Capture the cell that displays the provided text and extract its (X, Y) central coordinate. 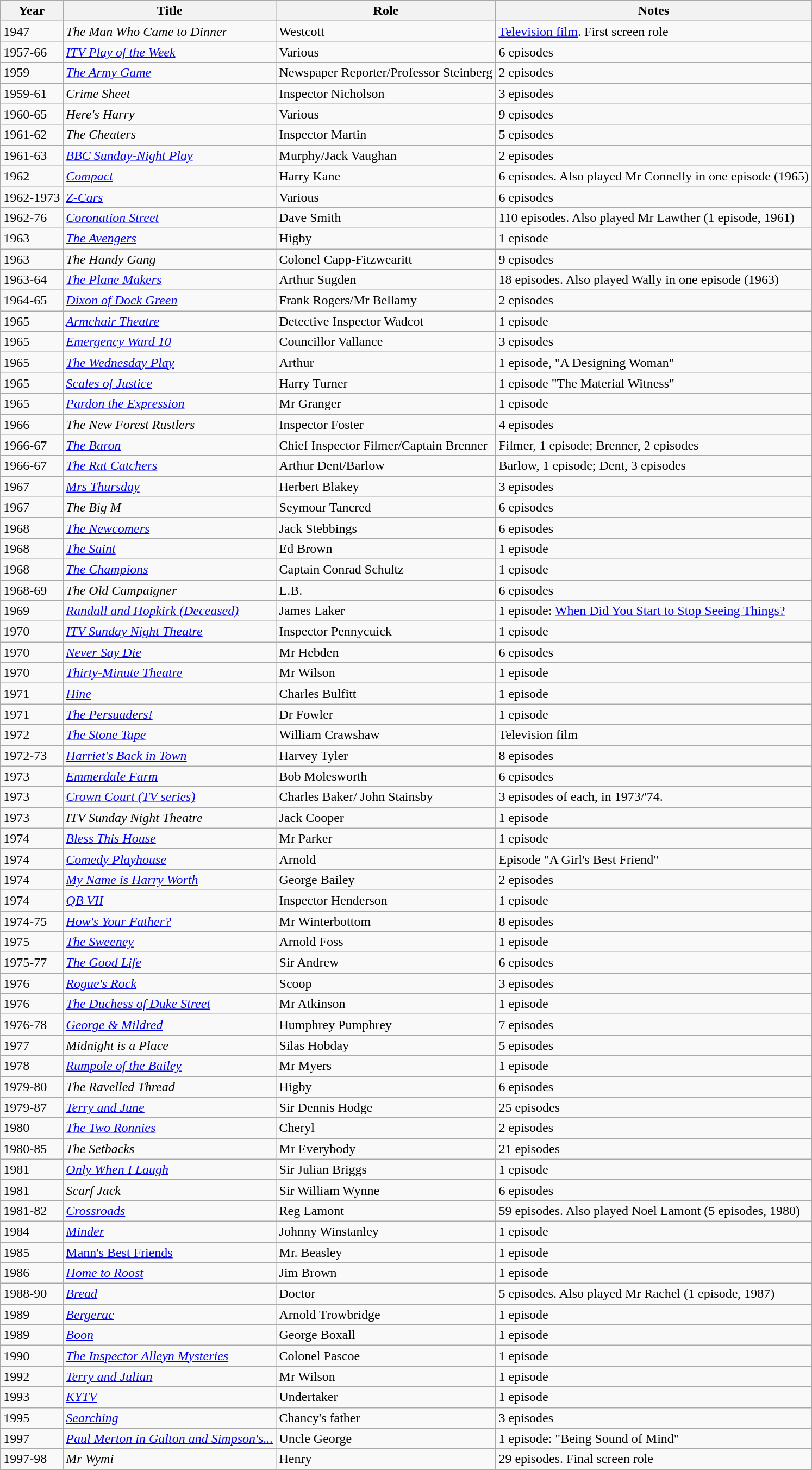
Emergency Ward 10 (170, 342)
George & Mildred (170, 1025)
Jack Stebbings (386, 528)
Year (32, 11)
Randall and Hopkirk (Deceased) (170, 611)
The Old Campaigner (170, 590)
1988-90 (32, 1294)
Jim Brown (386, 1273)
Harry Turner (386, 383)
21 episodes (654, 1149)
Newspaper Reporter/Professor Steinberg (386, 73)
Dixon of Dock Green (170, 301)
1980-85 (32, 1149)
Scales of Justice (170, 383)
1 episode: When Did You Start to Stop Seeing Things? (654, 611)
1990 (32, 1356)
1992 (32, 1376)
Paul Merton in Galton and Simpson's... (170, 1438)
1969 (32, 611)
Ed Brown (386, 549)
The New Forest Rustlers (170, 425)
Minder (170, 1231)
Reg Lamont (386, 1211)
1977 (32, 1045)
Mr Atkinson (386, 1004)
The Persuaders! (170, 714)
Sir William Wynne (386, 1190)
Bob Molesworth (386, 776)
Charles Bulfitt (386, 694)
1962 (32, 176)
Chief Inspector Filmer/Captain Brenner (386, 445)
George Boxall (386, 1335)
Mr Granger (386, 404)
1962-76 (32, 217)
Colonel Capp-Fitzwearitt (386, 259)
Mann's Best Friends (170, 1252)
25 episodes (654, 1107)
1997 (32, 1438)
Hine (170, 694)
The Wednesday Play (170, 363)
Sir Dennis Hodge (386, 1107)
Uncle George (386, 1438)
Terry and Julian (170, 1376)
1975-77 (32, 963)
Pardon the Expression (170, 404)
Mr Parker (386, 838)
29 episodes. Final screen role (654, 1459)
Midnight is a Place (170, 1045)
KYTV (170, 1397)
Boon (170, 1335)
Councillor Vallance (386, 342)
Jack Cooper (386, 818)
1986 (32, 1273)
My Name is Harry Worth (170, 880)
James Laker (386, 611)
Barlow, 1 episode; Dent, 3 episodes (654, 466)
ITV Play of the Week (170, 52)
1 episode: "Being Sound of Mind" (654, 1438)
How's Your Father? (170, 921)
Episode "A Girl's Best Friend" (654, 859)
Arthur Sugden (386, 280)
1979-80 (32, 1087)
Chancy's father (386, 1418)
1972 (32, 735)
The Handy Gang (170, 259)
Inspector Martin (386, 135)
The Saint (170, 549)
1960-65 (32, 114)
Mr Myers (386, 1066)
Inspector Henderson (386, 900)
1976-78 (32, 1025)
1985 (32, 1252)
1993 (32, 1397)
18 episodes. Also played Wally in one episode (1963) (654, 280)
1961-63 (32, 155)
The Rat Catchers (170, 466)
1974-75 (32, 921)
Television film. First screen role (654, 32)
Arnold Trowbridge (386, 1315)
The Ravelled Thread (170, 1087)
1978 (32, 1066)
Westcott (386, 32)
Only When I Laugh (170, 1169)
Harriet's Back in Town (170, 756)
Doctor (386, 1294)
Inspector Foster (386, 425)
Mr Everybody (386, 1149)
The Plane Makers (170, 280)
Harvey Tyler (386, 756)
Silas Hobday (386, 1045)
The Two Ronnies (170, 1128)
Rogue's Rock (170, 983)
Scarf Jack (170, 1190)
The Champions (170, 569)
Armchair Theatre (170, 321)
Humphrey Pumphrey (386, 1025)
Emmerdale Farm (170, 776)
Rumpole of the Bailey (170, 1066)
Captain Conrad Schultz (386, 569)
The Baron (170, 445)
Mr Hebden (386, 652)
L.B. (386, 590)
The Setbacks (170, 1149)
Charles Baker/ John Stainsby (386, 797)
1984 (32, 1231)
Television film (654, 735)
Bergerac (170, 1315)
1981-82 (32, 1211)
Crown Court (TV series) (170, 797)
1966 (32, 425)
The Army Game (170, 73)
Arnold Foss (386, 942)
William Crawshaw (386, 735)
Dave Smith (386, 217)
4 episodes (654, 425)
1968-69 (32, 590)
Arthur Dent/Barlow (386, 466)
Sir Andrew (386, 963)
Johnny Winstanley (386, 1231)
Never Say Die (170, 652)
Here's Harry (170, 114)
Arthur (386, 363)
Scoop (386, 983)
1995 (32, 1418)
59 episodes. Also played Noel Lamont (5 episodes, 1980) (654, 1211)
7 episodes (654, 1025)
1959-61 (32, 94)
Henry (386, 1459)
Frank Rogers/Mr Bellamy (386, 301)
Notes (654, 11)
1997-98 (32, 1459)
1 episode "The Material Witness" (654, 383)
Cheryl (386, 1128)
Mr Winterbottom (386, 921)
Bless This House (170, 838)
The Avengers (170, 238)
The Duchess of Duke Street (170, 1004)
Filmer, 1 episode; Brenner, 2 episodes (654, 445)
Dr Fowler (386, 714)
3 episodes of each, in 1973/'74. (654, 797)
Crime Sheet (170, 94)
1962-1973 (32, 197)
Herbert Blakey (386, 487)
Mr. Beasley (386, 1252)
Arnold (386, 859)
5 episodes. Also played Mr Rachel (1 episode, 1987) (654, 1294)
Compact (170, 176)
1961-62 (32, 135)
1975 (32, 942)
1979-87 (32, 1107)
Sir Julian Briggs (386, 1169)
The Good Life (170, 963)
Coronation Street (170, 217)
1964-65 (32, 301)
Inspector Nicholson (386, 94)
Comedy Playhouse (170, 859)
Murphy/Jack Vaughan (386, 155)
1980 (32, 1128)
1963-64 (32, 280)
6 episodes. Also played Mr Connelly in one episode (1965) (654, 176)
The Cheaters (170, 135)
The Inspector Alleyn Mysteries (170, 1356)
Searching (170, 1418)
Colonel Pascoe (386, 1356)
Thirty-Minute Theatre (170, 673)
1957-66 (32, 52)
The Stone Tape (170, 735)
Harry Kane (386, 176)
The Man Who Came to Dinner (170, 32)
Mr Wymi (170, 1459)
QB VII (170, 900)
Crossroads (170, 1211)
The Sweeney (170, 942)
Mrs Thursday (170, 487)
Role (386, 11)
Terry and June (170, 1107)
Detective Inspector Wadcot (386, 321)
BBC Sunday-Night Play (170, 155)
Bread (170, 1294)
1972-73 (32, 756)
1959 (32, 73)
George Bailey (386, 880)
Inspector Pennycuick (386, 632)
The Big M (170, 507)
Home to Roost (170, 1273)
Seymour Tancred (386, 507)
Title (170, 11)
1 episode, "A Designing Woman" (654, 363)
1947 (32, 32)
Undertaker (386, 1397)
Z-Cars (170, 197)
110 episodes. Also played Mr Lawther (1 episode, 1961) (654, 217)
The Newcomers (170, 528)
